Identify which cell holds the provided text, then report its (x, y) central coordinate. 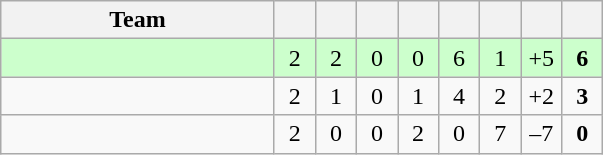
4 (460, 96)
3 (582, 96)
7 (500, 134)
–7 (542, 134)
+5 (542, 58)
+2 (542, 96)
Team (138, 20)
